Extract the [x, y] coordinate from the center of the cell holding the provided text.  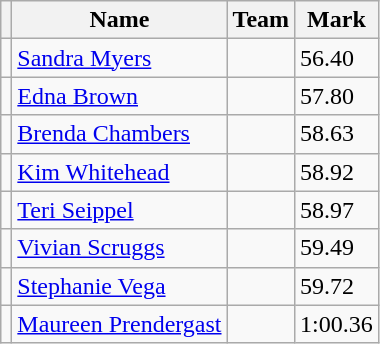
Vivian Scruggs [120, 248]
57.80 [337, 96]
Teri Seippel [120, 210]
Stephanie Vega [120, 286]
Mark [337, 20]
Maureen Prendergast [120, 324]
Team [261, 20]
59.49 [337, 248]
59.72 [337, 286]
1:00.36 [337, 324]
58.63 [337, 134]
Name [120, 20]
Sandra Myers [120, 58]
58.97 [337, 210]
Kim Whitehead [120, 172]
Edna Brown [120, 96]
Brenda Chambers [120, 134]
58.92 [337, 172]
56.40 [337, 58]
